Identify which cell holds the provided text, then report its (x, y) central coordinate. 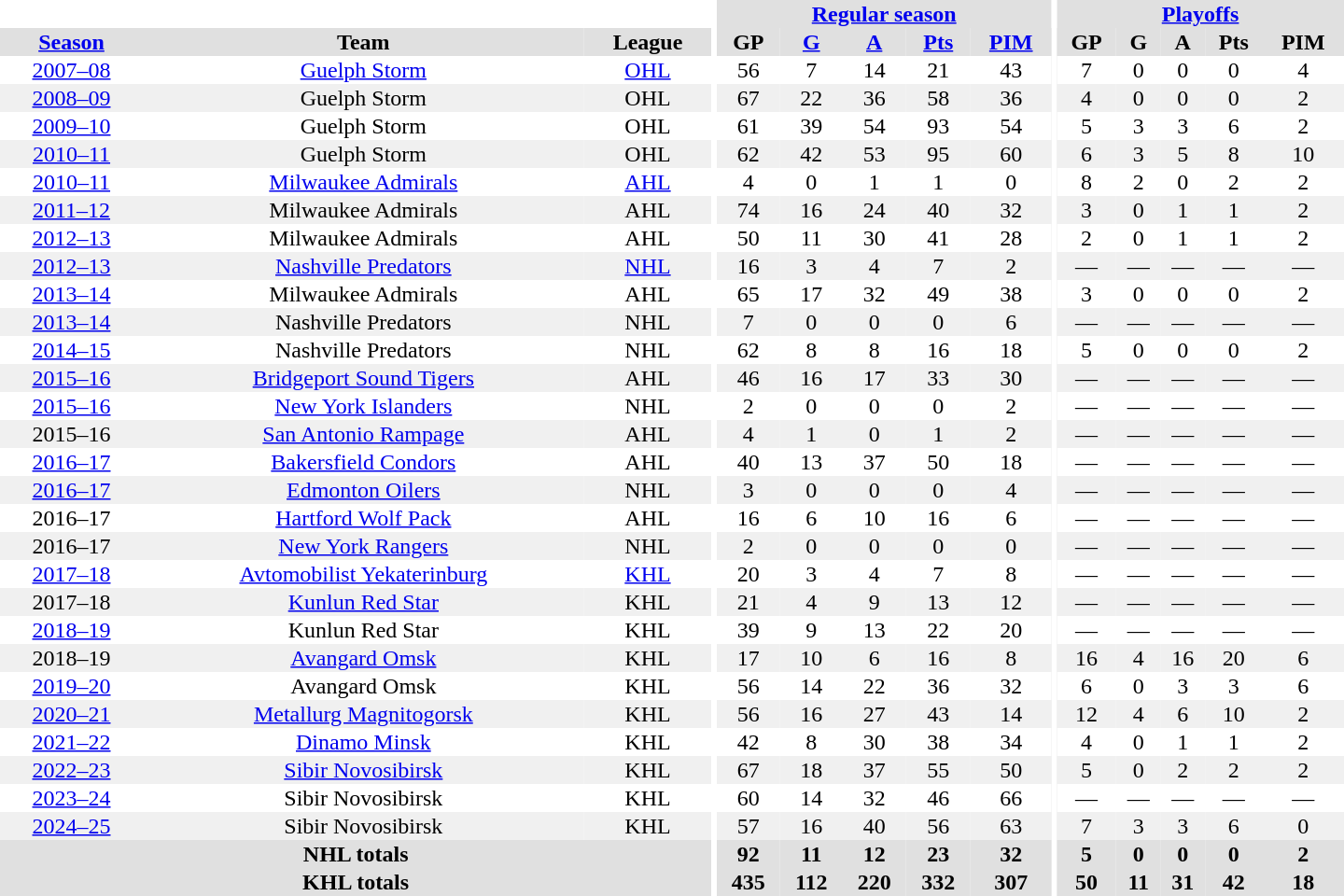
332 (939, 882)
NHL totals (356, 854)
Edmonton Oilers (364, 490)
2021–22 (71, 742)
2023–24 (71, 798)
Avtomobilist Yekaterinburg (364, 574)
307 (1012, 882)
Dinamo Minsk (364, 742)
Metallurg Magnitogorsk (364, 714)
Regular season (885, 14)
2022–23 (71, 770)
New York Rangers (364, 546)
Hartford Wolf Pack (364, 518)
League (648, 42)
Bakersfield Condors (364, 462)
49 (939, 294)
34 (1012, 742)
66 (1012, 798)
24 (874, 210)
61 (749, 126)
27 (874, 714)
28 (1012, 238)
23 (939, 854)
33 (939, 378)
435 (749, 882)
57 (749, 826)
93 (939, 126)
2007–08 (71, 70)
Team (364, 42)
74 (749, 210)
41 (939, 238)
112 (811, 882)
55 (939, 770)
63 (1012, 826)
95 (939, 154)
Playoffs (1200, 14)
65 (749, 294)
Season (71, 42)
San Antonio Rampage (364, 434)
2008–09 (71, 98)
2011–12 (71, 210)
2014–15 (71, 350)
2009–10 (71, 126)
58 (939, 98)
92 (749, 854)
2019–20 (71, 686)
53 (874, 154)
New York Islanders (364, 406)
KHL totals (356, 882)
Bridgeport Sound Tigers (364, 378)
220 (874, 882)
31 (1183, 882)
2020–21 (71, 714)
2024–25 (71, 826)
